Return (X, Y) of the center of cell containing provided text 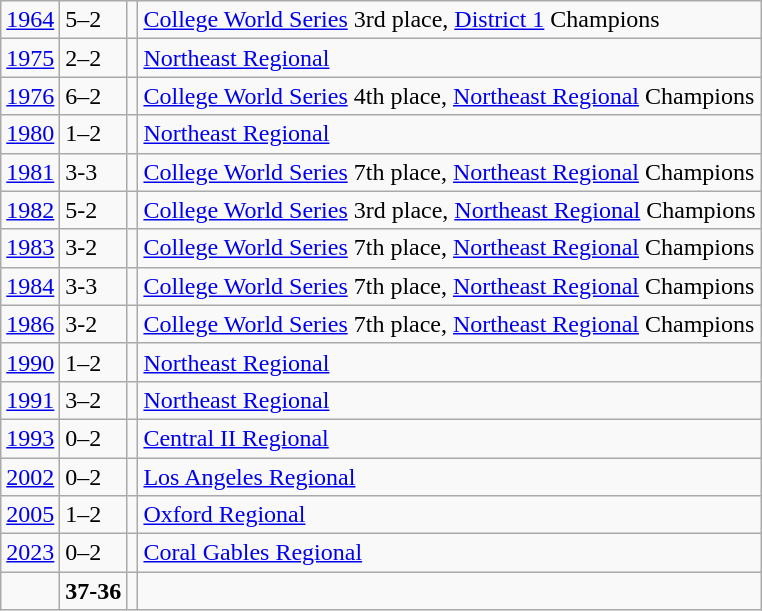
1981 (30, 172)
6–2 (94, 96)
1964 (30, 20)
1982 (30, 210)
37-36 (94, 591)
College World Series 3rd place, District 1 Champions (450, 20)
5-2 (94, 210)
2023 (30, 553)
Los Angeles Regional (450, 477)
1984 (30, 286)
1986 (30, 324)
2–2 (94, 58)
1975 (30, 58)
2005 (30, 515)
College World Series 3rd place, Northeast Regional Champions (450, 210)
1991 (30, 400)
2002 (30, 477)
3–2 (94, 400)
Coral Gables Regional (450, 553)
1993 (30, 438)
1976 (30, 96)
College World Series 4th place, Northeast Regional Champions (450, 96)
1980 (30, 134)
1990 (30, 362)
Oxford Regional (450, 515)
5–2 (94, 20)
Central II Regional (450, 438)
1983 (30, 248)
